From the cell containing the given text, extract its center point as (X, Y) coordinate. 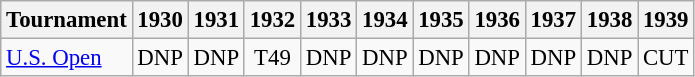
1931 (216, 20)
CUT (666, 58)
1936 (497, 20)
1930 (160, 20)
T49 (272, 58)
1937 (553, 20)
U.S. Open (66, 58)
1932 (272, 20)
Tournament (66, 20)
1938 (609, 20)
1933 (329, 20)
1939 (666, 20)
1935 (441, 20)
1934 (385, 20)
